Capture the cell that displays the provided text and extract its (x, y) central coordinate. 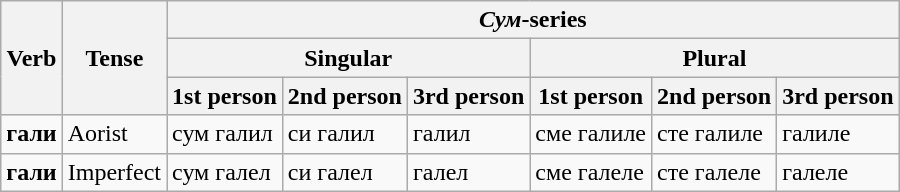
галеле (838, 172)
Aorist (114, 134)
галиле (838, 134)
галил (468, 134)
си галел (344, 172)
Tense (114, 58)
сум галил (225, 134)
сте галеле (714, 172)
Plural (714, 58)
галел (468, 172)
Сум-series (533, 20)
си галил (344, 134)
сме галиле (591, 134)
Verb (32, 58)
Imperfect (114, 172)
сме галеле (591, 172)
Singular (348, 58)
сте галиле (714, 134)
сум галел (225, 172)
